Scan for the cell matching the given text and deliver its [x, y] coordinate at center. 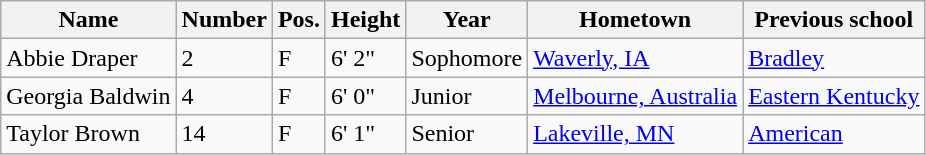
American [834, 134]
Eastern Kentucky [834, 96]
Georgia Baldwin [88, 96]
Abbie Draper [88, 58]
4 [224, 96]
Year [467, 20]
Height [365, 20]
14 [224, 134]
Waverly, IA [636, 58]
Melbourne, Australia [636, 96]
Bradley [834, 58]
Sophomore [467, 58]
Taylor Brown [88, 134]
Hometown [636, 20]
Name [88, 20]
6' 0" [365, 96]
Previous school [834, 20]
Junior [467, 96]
Number [224, 20]
Lakeville, MN [636, 134]
Pos. [298, 20]
Senior [467, 134]
6' 2" [365, 58]
6' 1" [365, 134]
2 [224, 58]
